Search for the cell housing the specified text and yield its (X, Y) center coordinate. 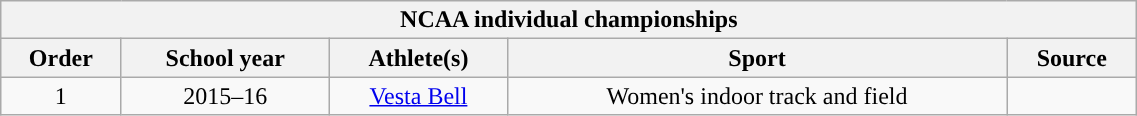
Athlete(s) (419, 58)
Vesta Bell (419, 96)
NCAA individual championships (569, 20)
Women's indoor track and field (756, 96)
1 (61, 96)
Order (61, 58)
School year (226, 58)
2015–16 (226, 96)
Source (1072, 58)
Sport (756, 58)
